From the cell containing the given text, extract its center point as [x, y] coordinate. 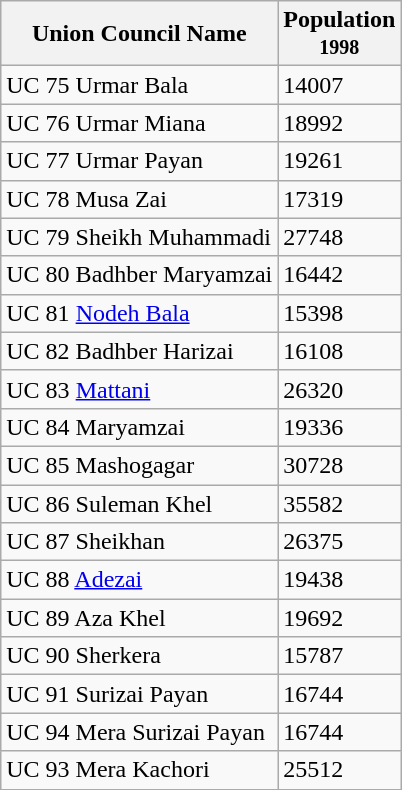
19692 [340, 618]
15398 [340, 313]
UC 76 Urmar Miana [140, 123]
35582 [340, 503]
18992 [340, 123]
Union Council Name [140, 34]
19336 [340, 427]
UC 87 Sheikhan [140, 542]
UC 84 Maryamzai [140, 427]
UC 81 Nodeh Bala [140, 313]
UC 75 Urmar Bala [140, 85]
UC 89 Aza Khel [140, 618]
19261 [340, 161]
17319 [340, 199]
16442 [340, 275]
16108 [340, 351]
26320 [340, 389]
UC 94 Mera Surizai Payan [140, 732]
Population 1998 [340, 34]
UC 88 Adezai [140, 580]
UC 78 Musa Zai [140, 199]
UC 86 Suleman Khel [140, 503]
25512 [340, 770]
UC 80 Badhber Maryamzai [140, 275]
UC 79 Sheikh Muhammadi [140, 237]
15787 [340, 656]
UC 85 Mashogagar [140, 465]
UC 90 Sherkera [140, 656]
27748 [340, 237]
UC 83 Mattani [140, 389]
UC 77 Urmar Payan [140, 161]
UC 93 Mera Kachori [140, 770]
14007 [340, 85]
UC 91 Surizai Payan [140, 694]
30728 [340, 465]
UC 82 Badhber Harizai [140, 351]
19438 [340, 580]
26375 [340, 542]
